From the cell containing the given text, extract its center point as (x, y) coordinate. 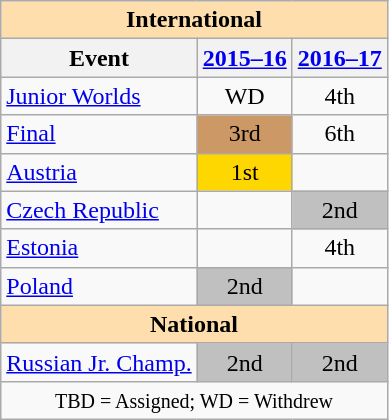
Russian Jr. Champ. (99, 362)
Austria (99, 172)
Junior Worlds (99, 96)
International (194, 20)
TBD = Assigned; WD = Withdrew (194, 400)
Final (99, 134)
Czech Republic (99, 210)
6th (340, 134)
Estonia (99, 248)
Poland (99, 286)
2016–17 (340, 58)
National (194, 324)
3rd (244, 134)
WD (244, 96)
Event (99, 58)
1st (244, 172)
2015–16 (244, 58)
